Scan for the cell matching the given text and deliver its (x, y) coordinate at center. 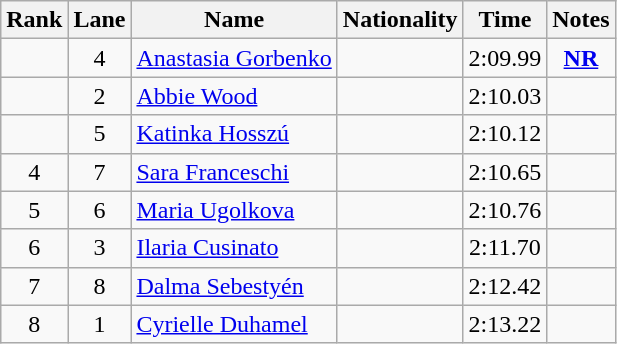
Rank (34, 20)
NR (581, 58)
2:12.42 (505, 286)
Ilaria Cusinato (234, 248)
Anastasia Gorbenko (234, 58)
2:10.03 (505, 96)
2:11.70 (505, 248)
2:10.12 (505, 134)
Cyrielle Duhamel (234, 324)
Name (234, 20)
2:10.76 (505, 210)
2:09.99 (505, 58)
2 (100, 96)
2:13.22 (505, 324)
Lane (100, 20)
2:10.65 (505, 172)
Nationality (400, 20)
Abbie Wood (234, 96)
Maria Ugolkova (234, 210)
Dalma Sebestyén (234, 286)
Katinka Hosszú (234, 134)
Notes (581, 20)
Sara Franceschi (234, 172)
3 (100, 248)
1 (100, 324)
Time (505, 20)
